Pinpoint the cell where the given text exists, returning its [x, y] midpoint coordinate. 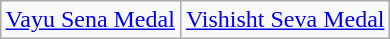
Vayu Sena Medal [90, 20]
Vishisht Seva Medal [285, 20]
